Output the [X, Y] coordinate of the center of the cell containing the given text.  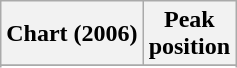
Peakposition [189, 34]
Chart (2006) [72, 34]
